Search for the cell housing the specified text and yield its [x, y] center coordinate. 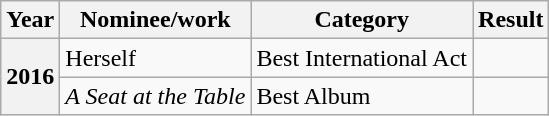
Best Album [362, 96]
2016 [30, 77]
Result [511, 20]
Best International Act [362, 58]
Nominee/work [156, 20]
Category [362, 20]
Herself [156, 58]
A Seat at the Table [156, 96]
Year [30, 20]
